Return [X, Y] of the center of cell containing provided text 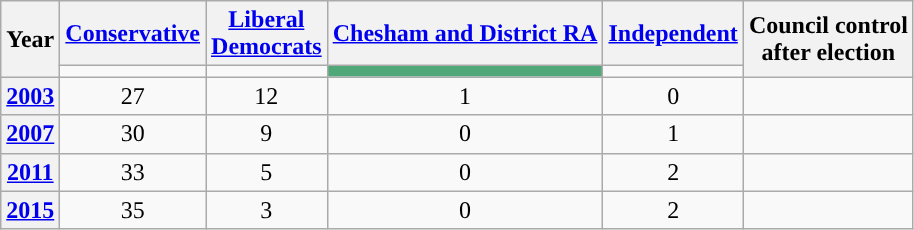
30 [133, 134]
5 [267, 172]
Council controlafter election [828, 39]
12 [267, 96]
3 [267, 210]
27 [133, 96]
Conservative [133, 34]
Chesham and District RA [465, 34]
2007 [30, 134]
33 [133, 172]
Year [30, 39]
Liberal Democrats [267, 34]
2003 [30, 96]
Independent [673, 34]
35 [133, 210]
2015 [30, 210]
2011 [30, 172]
9 [267, 134]
